Return [x, y] of the center of cell containing provided text 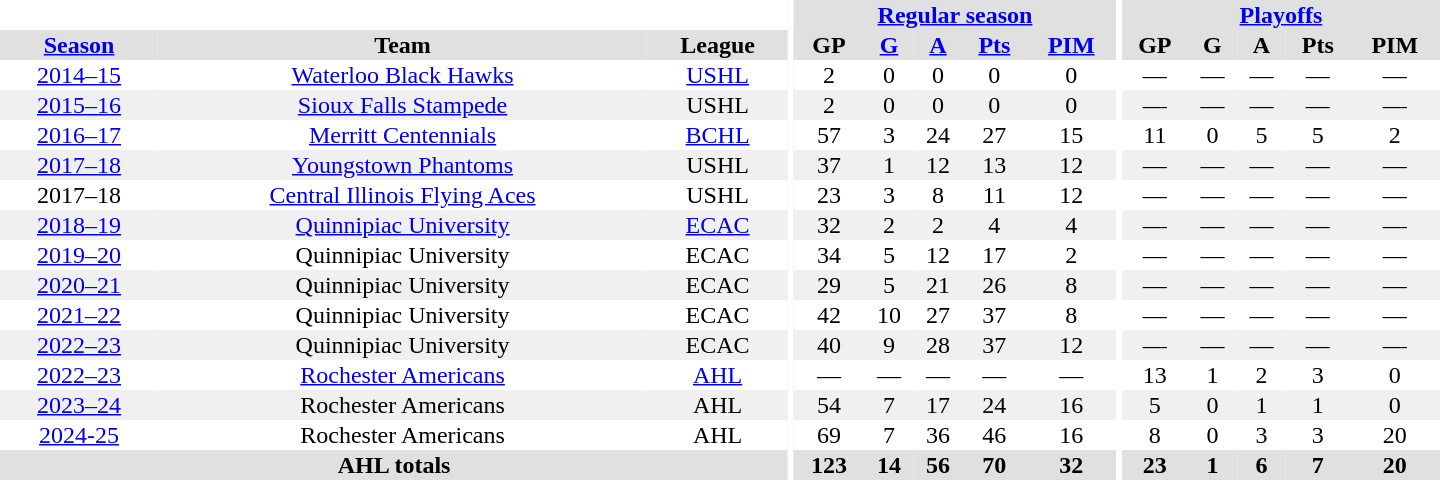
2024-25 [79, 435]
34 [830, 255]
AHL totals [394, 465]
Season [79, 45]
70 [995, 465]
9 [888, 345]
14 [888, 465]
2016–17 [79, 135]
2019–20 [79, 255]
10 [888, 315]
40 [830, 345]
Team [402, 45]
42 [830, 315]
2015–16 [79, 105]
Regular season [956, 15]
36 [938, 435]
BCHL [718, 135]
54 [830, 405]
2014–15 [79, 75]
57 [830, 135]
6 [1262, 465]
2020–21 [79, 285]
2018–19 [79, 225]
Central Illinois Flying Aces [402, 195]
56 [938, 465]
League [718, 45]
Playoffs [1281, 15]
28 [938, 345]
Merritt Centennials [402, 135]
26 [995, 285]
46 [995, 435]
2021–22 [79, 315]
Sioux Falls Stampede [402, 105]
15 [1071, 135]
69 [830, 435]
2023–24 [79, 405]
Waterloo Black Hawks [402, 75]
Youngstown Phantoms [402, 165]
123 [830, 465]
21 [938, 285]
29 [830, 285]
